Return (X, Y) of the center of cell containing provided text 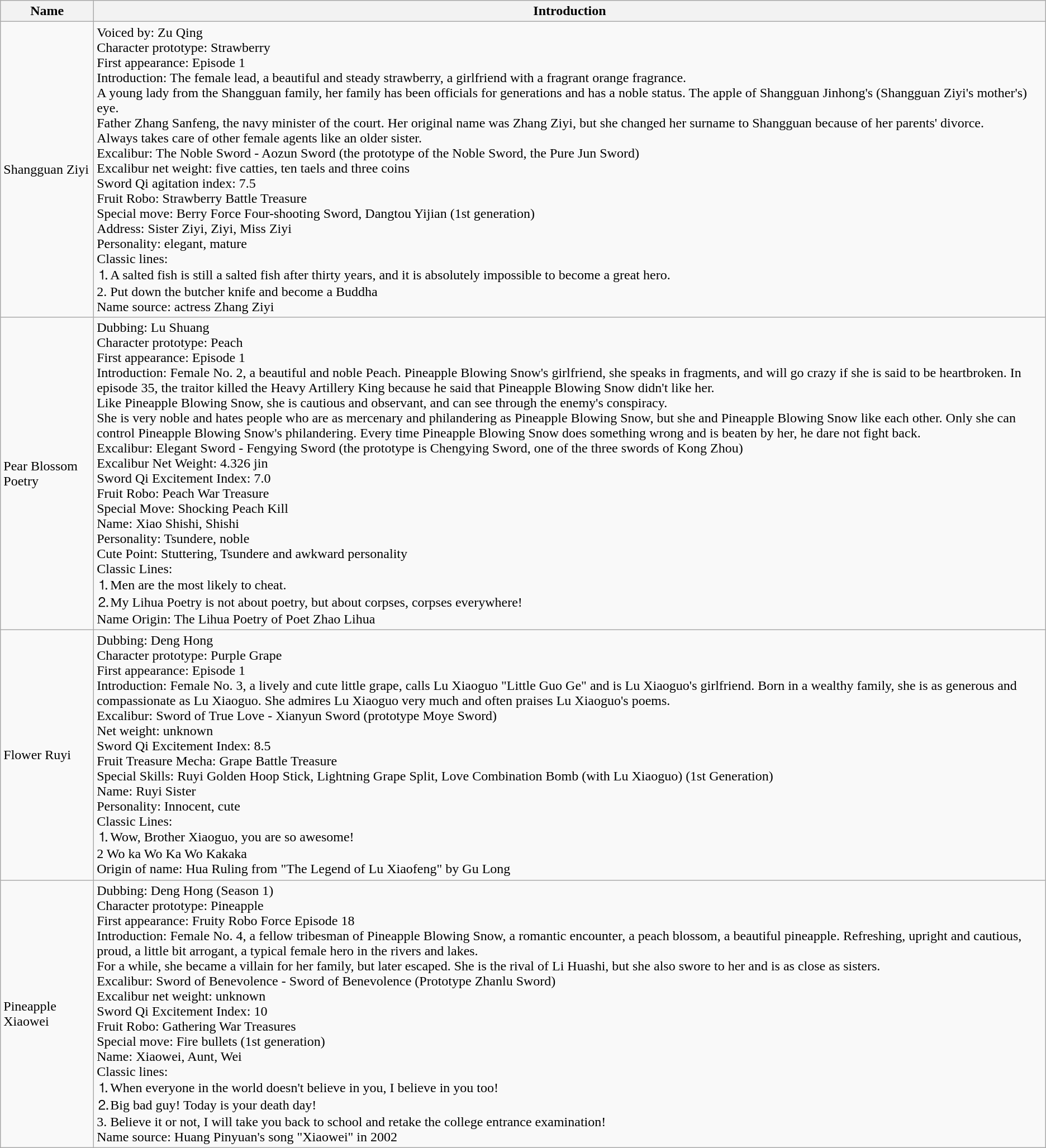
Introduction (570, 11)
Name (47, 11)
Pear Blossom Poetry (47, 473)
Flower Ruyi (47, 755)
Shangguan Ziyi (47, 170)
Pineapple Xiaowei (47, 1013)
